Output the (x, y) coordinate of the center of the cell containing the given text.  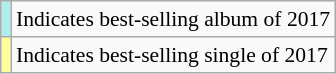
Indicates best-selling single of 2017 (173, 55)
Indicates best-selling album of 2017 (173, 19)
